Pinpoint the cell where the given text exists, returning its (X, Y) midpoint coordinate. 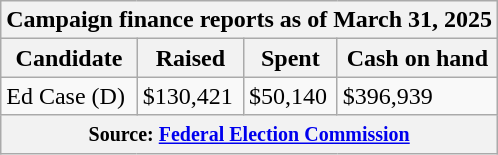
$396,939 (417, 96)
Ed Case (D) (69, 96)
Campaign finance reports as of March 31, 2025 (250, 20)
Cash on hand (417, 58)
Candidate (69, 58)
$50,140 (290, 96)
Raised (190, 58)
$130,421 (190, 96)
Spent (290, 58)
Source: Federal Election Commission (250, 134)
